Locate the cell with the specified text and output its [X, Y] center coordinate. 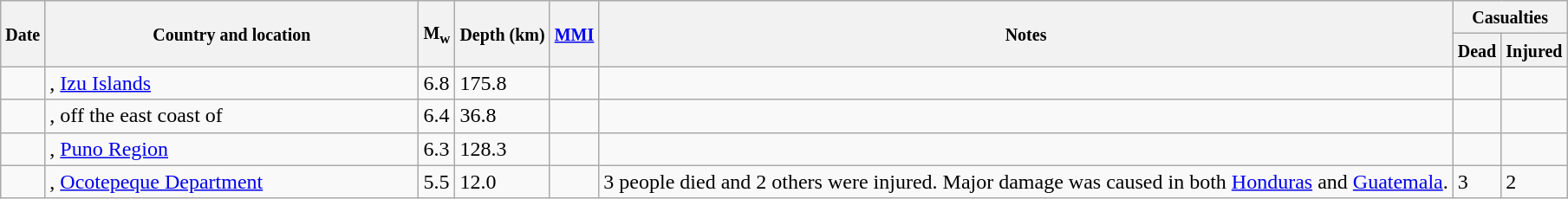
2 [1534, 182]
6.4 [437, 116]
12.0 [503, 182]
Depth (km) [503, 34]
Date [23, 34]
, Puno Region [232, 149]
Country and location [232, 34]
, Ocotepeque Department [232, 182]
MMI [574, 34]
, off the east coast of [232, 116]
175.8 [503, 83]
Mw [437, 34]
Injured [1534, 50]
128.3 [503, 149]
36.8 [503, 116]
Casualties [1510, 17]
, Izu Islands [232, 83]
3 [1477, 182]
6.8 [437, 83]
Dead [1477, 50]
6.3 [437, 149]
5.5 [437, 182]
3 people died and 2 others were injured. Major damage was caused in both Honduras and Guatemala. [1026, 182]
Notes [1026, 34]
